Pinpoint the cell where the given text exists, returning its [x, y] midpoint coordinate. 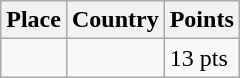
Place [34, 20]
Points [202, 20]
13 pts [202, 58]
Country [115, 20]
